Capture the cell that displays the provided text and extract its [X, Y] central coordinate. 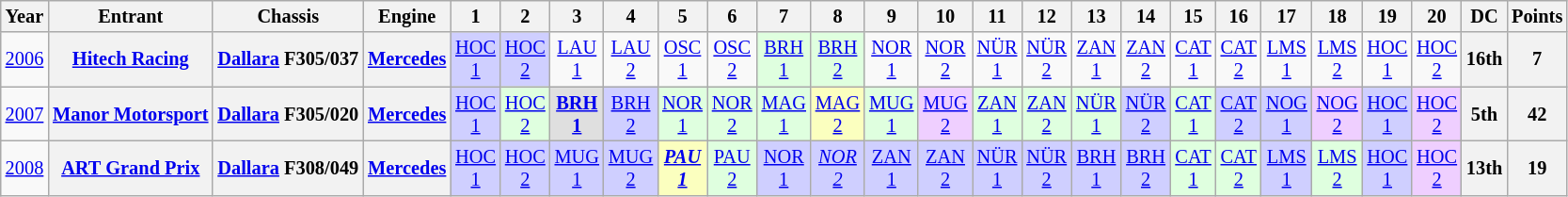
16th [1484, 59]
3 [578, 16]
6 [732, 16]
LAU1 [578, 59]
13 [1097, 16]
2008 [24, 168]
NOG1 [1287, 114]
Engine [406, 16]
13th [1484, 168]
15 [1193, 16]
DC [1484, 16]
14 [1146, 16]
9 [892, 16]
2 [525, 16]
4 [630, 16]
11 [997, 16]
MAG2 [837, 114]
PAU1 [683, 168]
2006 [24, 59]
12 [1046, 16]
Dallara F305/020 [288, 114]
2007 [24, 114]
17 [1287, 16]
42 [1537, 114]
5th [1484, 114]
16 [1239, 16]
Manor Motorsport [130, 114]
Chassis [288, 16]
20 [1437, 16]
Hitech Racing [130, 59]
Year [24, 16]
PAU2 [732, 168]
Points [1537, 16]
MAG1 [784, 114]
10 [944, 16]
NOG2 [1338, 114]
Dallara F308/049 [288, 168]
LAU2 [630, 59]
18 [1338, 16]
1 [476, 16]
Entrant [130, 16]
Dallara F305/037 [288, 59]
5 [683, 16]
OSC2 [732, 59]
OSC1 [683, 59]
8 [837, 16]
ART Grand Prix [130, 168]
